Extract the [x, y] coordinate from the center of the cell holding the provided text.  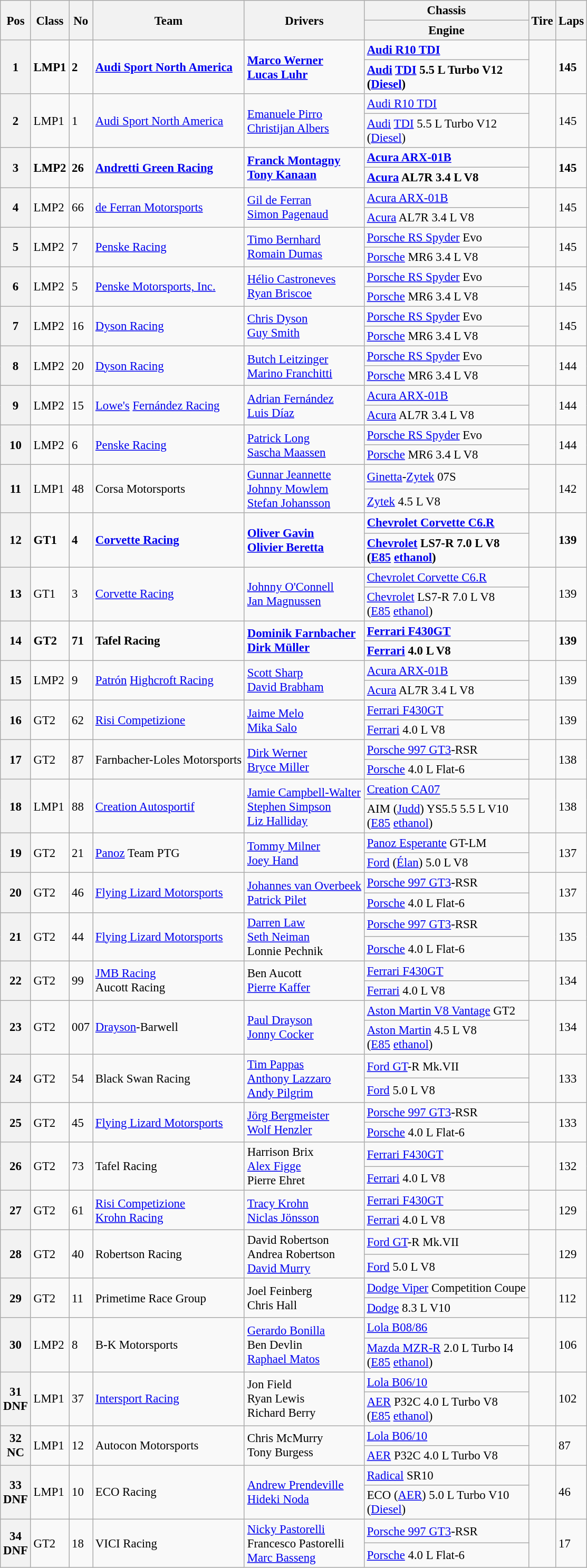
Mazda MZR-R 2.0 L Turbo I4(E85 ethanol) [446, 1355]
Gerardo Bonilla Ben Devlin Raphael Matos [304, 1345]
Harrison Brix Alex Figge Pierre Ehret [304, 1166]
48 [81, 489]
Lowe's Fernández Racing [169, 406]
Aston Martin 4.5 L V8(E85 ethanol) [446, 1037]
73 [81, 1166]
40 [81, 1254]
19 [16, 853]
Chris McMurry Tony Burgess [304, 1445]
Gil de Ferran Simon Pagenaud [304, 208]
Andrew Prendeville Hideki Noda [304, 1492]
Pos [16, 20]
Jörg Bergmeister Wolf Henzler [304, 1123]
Jamie Campbell-Walter Stephen Simpson Liz Halliday [304, 806]
Ford (Élan) 5.0 L V8 [446, 863]
Chris Dyson Guy Smith [304, 326]
VICI Racing [169, 1543]
Jon Field Ryan Lewis Richard Berry [304, 1399]
132 [572, 1166]
Autocon Motorsports [169, 1445]
Marco Werner Lucas Luhr [304, 67]
Johnny O'Connell Jan Magnussen [304, 594]
61 [81, 1210]
Scott Sharp David Brabham [304, 680]
de Ferran Motorsports [169, 208]
Engine [446, 31]
Ginetta-Zytek 07S [446, 477]
22 [16, 980]
23 [16, 1027]
Primetime Race Group [169, 1298]
14 [16, 641]
AER P32C 4.0 L Turbo V8(E85 ethanol) [446, 1408]
31DNF [16, 1399]
Johannes van Overbeek Patrick Pilet [304, 893]
34DNF [16, 1543]
54 [81, 1078]
135 [572, 937]
13 [16, 594]
Darren Law Seth Neiman Lonnie Pechnik [304, 937]
Jaime Melo Mika Salo [304, 720]
33DNF [16, 1492]
Emanuele Pirro Christijan Albers [304, 121]
28 [16, 1254]
Tim Pappas Anthony Lazzaro Andy Pilgrim [304, 1078]
142 [572, 489]
37 [81, 1399]
Patrón Highcroft Racing [169, 680]
Black Swan Racing [169, 1078]
No [81, 20]
Radical SR10 [446, 1475]
Dirk Werner Bryce Miller [304, 760]
Drayson-Barwell [169, 1027]
AER P32C 4.0 L Turbo V8 [446, 1456]
Penske Motorsports, Inc. [169, 287]
Paul Drayson Jonny Cocker [304, 1027]
Tommy Milner Joey Hand [304, 853]
Joel Feinberg Chris Hall [304, 1298]
007 [81, 1027]
Tire [542, 20]
Risi Competizione Krohn Racing [169, 1210]
Ben Aucott Pierre Kaffer [304, 980]
Intersport Racing [169, 1399]
Panoz Esperante GT-LM [446, 843]
Andretti Green Racing [169, 168]
Drivers [304, 20]
45 [81, 1123]
ECO Racing [169, 1492]
71 [81, 641]
Robertson Racing [169, 1254]
30 [16, 1345]
25 [16, 1123]
David Robertson Andrea Robertson David Murry [304, 1254]
Dominik Farnbacher Dirk Müller [304, 641]
Class [50, 20]
Dodge 8.3 L V10 [446, 1308]
32NC [16, 1445]
Risi Competizione [169, 720]
Corsa Motorsports [169, 489]
66 [81, 208]
Zytek 4.5 L V8 [446, 501]
Lola B08/86 [446, 1328]
99 [81, 980]
Aston Martin V8 Vantage GT2 [446, 1010]
AIM (Judd) YS5.5 5.5 L V10(E85 ethanol) [446, 816]
Panoz Team PTG [169, 853]
Gunnar Jeannette Johnny Mowlem Stefan Johansson [304, 489]
Nicky Pastorelli Francesco Pastorelli Marc Basseng [304, 1543]
JMB Racing Aucott Racing [169, 980]
Hélio Castroneves Ryan Briscoe [304, 287]
Chassis [446, 11]
Oliver Gavin Olivier Beretta [304, 540]
88 [81, 806]
Farnbacher-Loles Motorsports [169, 760]
102 [572, 1399]
29 [16, 1298]
ECO (AER) 5.0 L Turbo V10(Diesel) [446, 1502]
Timo Bernhard Romain Dumas [304, 247]
27 [16, 1210]
Dodge Viper Competition Coupe [446, 1288]
B-K Motorsports [169, 1345]
Creation CA07 [446, 790]
112 [572, 1298]
Laps [572, 20]
Butch Leitzinger Marino Franchitti [304, 366]
Franck Montagny Tony Kanaan [304, 168]
Creation Autosportif [169, 806]
Tracy Krohn Niclas Jönsson [304, 1210]
62 [81, 720]
44 [81, 937]
106 [572, 1345]
Adrian Fernández Luis Díaz [304, 406]
Patrick Long Sascha Maassen [304, 445]
Team [169, 20]
24 [16, 1078]
